Return (x, y) of the center of cell containing provided text 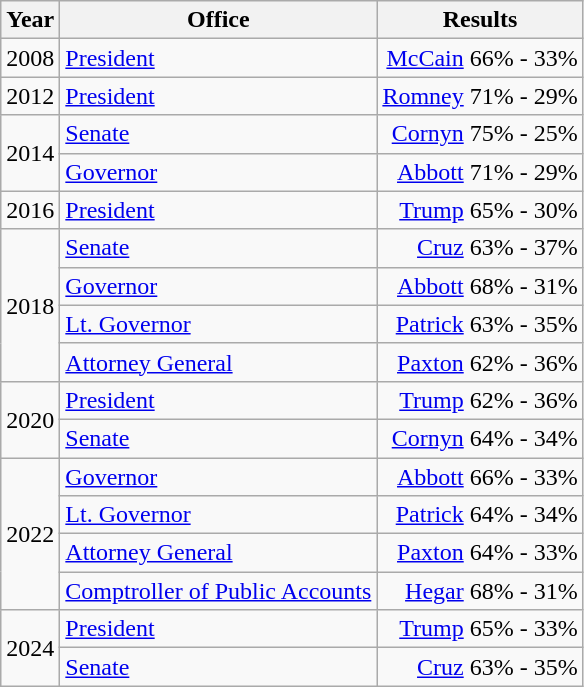
Patrick 64% - 34% (480, 515)
Comptroller of Public Accounts (218, 591)
Abbott 66% - 33% (480, 477)
2014 (30, 153)
2024 (30, 648)
Cornyn 64% - 34% (480, 438)
2008 (30, 58)
Results (480, 20)
Cornyn 75% - 25% (480, 134)
Patrick 63% - 35% (480, 324)
Trump 62% - 36% (480, 400)
Office (218, 20)
2022 (30, 534)
Cruz 63% - 37% (480, 248)
Trump 65% - 30% (480, 210)
Year (30, 20)
Paxton 62% - 36% (480, 362)
Abbott 71% - 29% (480, 172)
Romney 71% - 29% (480, 96)
Cruz 63% - 35% (480, 667)
2016 (30, 210)
2020 (30, 419)
McCain 66% - 33% (480, 58)
Paxton 64% - 33% (480, 553)
2012 (30, 96)
Hegar 68% - 31% (480, 591)
Trump 65% - 33% (480, 629)
2018 (30, 305)
Abbott 68% - 31% (480, 286)
